Capture the cell that displays the provided text and extract its [x, y] central coordinate. 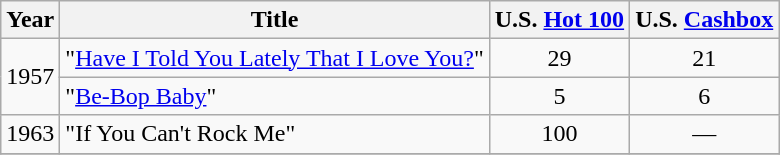
1957 [30, 77]
29 [559, 58]
— [704, 134]
6 [704, 96]
"Have I Told You Lately That I Love You?" [274, 58]
1963 [30, 134]
100 [559, 134]
Year [30, 20]
Title [274, 20]
5 [559, 96]
U.S. Hot 100 [559, 20]
"Be-Bop Baby" [274, 96]
U.S. Cashbox [704, 20]
"If You Can't Rock Me" [274, 134]
21 [704, 58]
